Identify which cell holds the provided text, then report its (x, y) central coordinate. 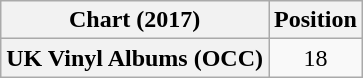
Chart (2017) (135, 20)
UK Vinyl Albums (OCC) (135, 58)
Position (316, 20)
18 (316, 58)
